Return (x, y) of the center of cell containing provided text 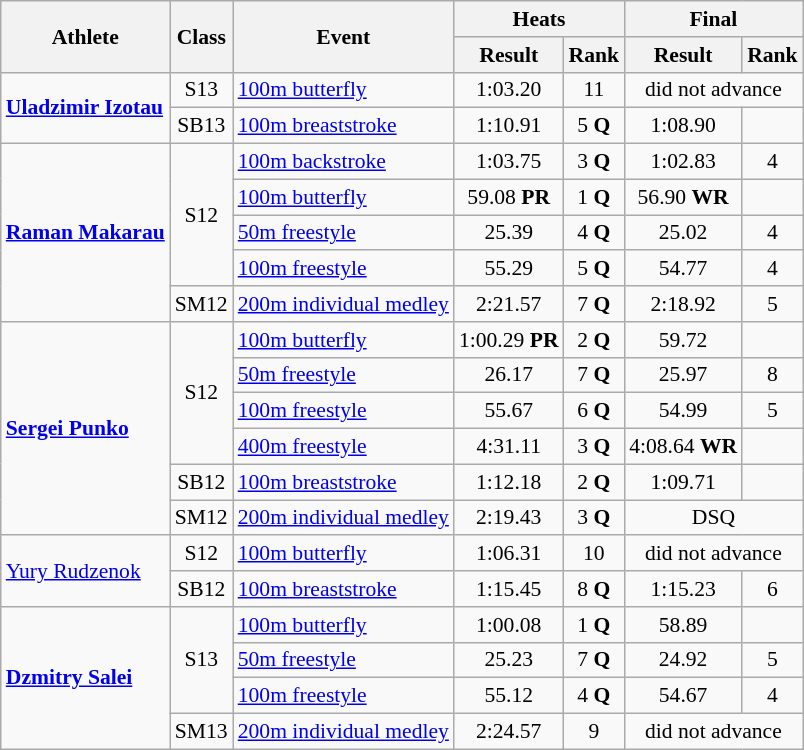
59.72 (683, 340)
Class (202, 36)
Yury Rudzenok (86, 572)
Dzmitry Salei (86, 678)
4:08.64 WR (683, 447)
SM13 (202, 732)
1:02.83 (683, 162)
1:15.23 (683, 589)
11 (594, 90)
25.02 (683, 233)
8 (772, 375)
1:08.90 (683, 126)
Sergei Punko (86, 429)
59.08 PR (509, 197)
10 (594, 554)
8 Q (594, 589)
400m freestyle (344, 447)
SB13 (202, 126)
26.17 (509, 375)
55.67 (509, 411)
1:09.71 (683, 482)
Heats (539, 19)
54.67 (683, 696)
58.89 (683, 625)
25.97 (683, 375)
DSQ (714, 518)
56.90 WR (683, 197)
1:15.45 (509, 589)
1:12.18 (509, 482)
1:10.91 (509, 126)
6 Q (594, 411)
54.99 (683, 411)
9 (594, 732)
1:00.29 PR (509, 340)
55.12 (509, 696)
6 (772, 589)
2:21.57 (509, 304)
2:18.92 (683, 304)
Event (344, 36)
Final (714, 19)
1:00.08 (509, 625)
Athlete (86, 36)
54.77 (683, 269)
Uladzimir Izotau (86, 108)
1:06.31 (509, 554)
2:19.43 (509, 518)
55.29 (509, 269)
Raman Makarau (86, 233)
2:24.57 (509, 732)
24.92 (683, 660)
25.39 (509, 233)
25.23 (509, 660)
1:03.75 (509, 162)
100m backstroke (344, 162)
4:31.11 (509, 447)
1:03.20 (509, 90)
